Find where the given text appears and provide that cell's center as (X, Y) coordinate. 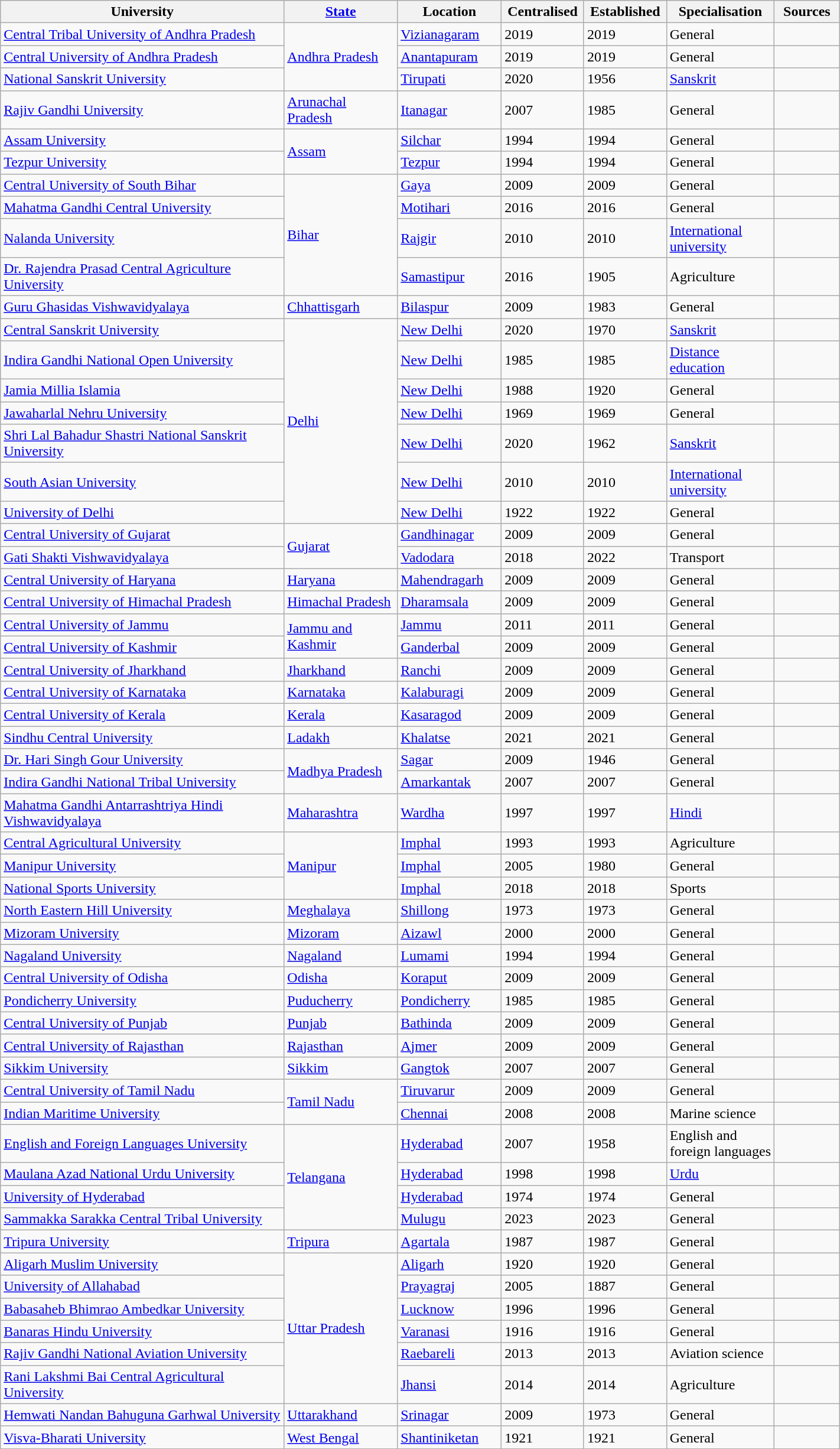
Jawaharlal Nehru University (142, 413)
Wardha (450, 813)
Chhattisgarh (341, 307)
Central University of Andhra Pradesh (142, 57)
1905 (625, 277)
State (341, 12)
Established (625, 12)
Itanagar (450, 110)
Central University of Gujarat (142, 535)
Mahatma Gandhi Antarrashtriya Hindi Vishwavidyalaya (142, 813)
Uttarakhand (341, 1415)
1958 (625, 1144)
Bilaspur (450, 307)
Central Tribal University of Andhra Pradesh (142, 34)
Vizianagaram (450, 34)
Aizawl (450, 933)
Bathinda (450, 1023)
Raebareli (450, 1354)
Arunachal Pradesh (341, 110)
Sammakka Sarakka Central Tribal University (142, 1219)
Chennai (450, 1113)
Uttar Pradesh (341, 1328)
Indian Maritime University (142, 1113)
Delhi (341, 421)
Manipur University (142, 866)
Hemwati Nandan Bahuguna Garhwal University (142, 1415)
Karnataka (341, 692)
Indira Gandhi National Tribal University (142, 782)
Telangana (341, 1177)
University of Hyderabad (142, 1197)
Tezpur University (142, 163)
Mahendragarh (450, 580)
North Eastern Hill University (142, 911)
Vadodara (450, 557)
1980 (625, 866)
Kerala (341, 714)
Jammu (450, 625)
Location (450, 12)
Sikkim University (142, 1068)
Tamil Nadu (341, 1102)
2022 (625, 557)
Punjab (341, 1023)
Transport (720, 557)
Varanasi (450, 1331)
Puducherry (341, 1000)
Central University of South Bihar (142, 185)
1887 (625, 1286)
Aviation science (720, 1354)
Pondicherry University (142, 1000)
1983 (625, 307)
Haryana (341, 580)
Central University of Kerala (142, 714)
1970 (625, 329)
1962 (625, 443)
Rajiv Gandhi National Aviation University (142, 1354)
Shri Lal Bahadur Shastri National Sanskrit University (142, 443)
Central University of Haryana (142, 580)
Amarkantak (450, 782)
Lucknow (450, 1309)
English and Foreign Languages University (142, 1144)
Hindi (720, 813)
Indira Gandhi National Open University (142, 360)
South Asian University (142, 482)
Ganderbal (450, 647)
Guru Ghasidas Vishwavidyalaya (142, 307)
Tripura (341, 1242)
Shillong (450, 911)
Nalanda University (142, 238)
Pondicherry (450, 1000)
Agartala (450, 1242)
National Sanskrit University (142, 79)
Central University of Jammu (142, 625)
Shantiniketan (450, 1437)
English and foreign languages (720, 1144)
Central University of Kashmir (142, 647)
Rani Lakshmi Bai Central Agricultural University (142, 1384)
Banaras Hindu University (142, 1331)
Ajmer (450, 1045)
Meghalaya (341, 911)
Jharkhand (341, 670)
Mizoram (341, 933)
Assam (341, 151)
Tezpur (450, 163)
Sikkim (341, 1068)
Tripura University (142, 1242)
Madhya Pradesh (341, 771)
Specialisation (720, 12)
Central University of Punjab (142, 1023)
1988 (543, 391)
Central University of Rajasthan (142, 1045)
Babasaheb Bhimrao Ambedkar University (142, 1309)
University of Allahabad (142, 1286)
Visva-Bharati University (142, 1437)
Marine science (720, 1113)
Khalatse (450, 737)
Assam University (142, 140)
University (142, 12)
Prayagraj (450, 1286)
Sagar (450, 760)
Central University of Odisha (142, 978)
Odisha (341, 978)
Dharamsala (450, 602)
Nagaland (341, 956)
Urdu (720, 1174)
Bihar (341, 235)
Dr. Hari Singh Gour University (142, 760)
Srinagar (450, 1415)
Rajiv Gandhi University (142, 110)
Gaya (450, 185)
University of Delhi (142, 512)
Maharashtra (341, 813)
Aligarh Muslim University (142, 1264)
Central University of Himachal Pradesh (142, 602)
Gujarat (341, 546)
Gandhinagar (450, 535)
Manipur (341, 866)
Mizoram University (142, 933)
Central Agricultural University (142, 843)
Gangtok (450, 1068)
1956 (625, 79)
National Sports University (142, 888)
Central Sanskrit University (142, 329)
Samastipur (450, 277)
Jammu and Kashmir (341, 636)
Mahatma Gandhi Central University (142, 207)
Centralised (543, 12)
Dr. Rajendra Prasad Central Agriculture University (142, 277)
Nagaland University (142, 956)
Sindhu Central University (142, 737)
1946 (625, 760)
West Bengal (341, 1437)
Andhra Pradesh (341, 57)
Mulugu (450, 1219)
Gati Shakti Vishwavidyalaya (142, 557)
Sports (720, 888)
Ladakh (341, 737)
Anantapuram (450, 57)
Tiruvarur (450, 1090)
Rajasthan (341, 1045)
Jamia Millia Islamia (142, 391)
Ranchi (450, 670)
Kalaburagi (450, 692)
Lumami (450, 956)
Motihari (450, 207)
Kasaragod (450, 714)
Aligarh (450, 1264)
Silchar (450, 140)
Tirupati (450, 79)
Rajgir (450, 238)
Jhansi (450, 1384)
Central University of Karnataka (142, 692)
Distance education (720, 360)
Koraput (450, 978)
Central University of Jharkhand (142, 670)
Himachal Pradesh (341, 602)
Central University of Tamil Nadu (142, 1090)
Sources (807, 12)
Maulana Azad National Urdu University (142, 1174)
